Locate the cell with the specified text and output its (X, Y) center coordinate. 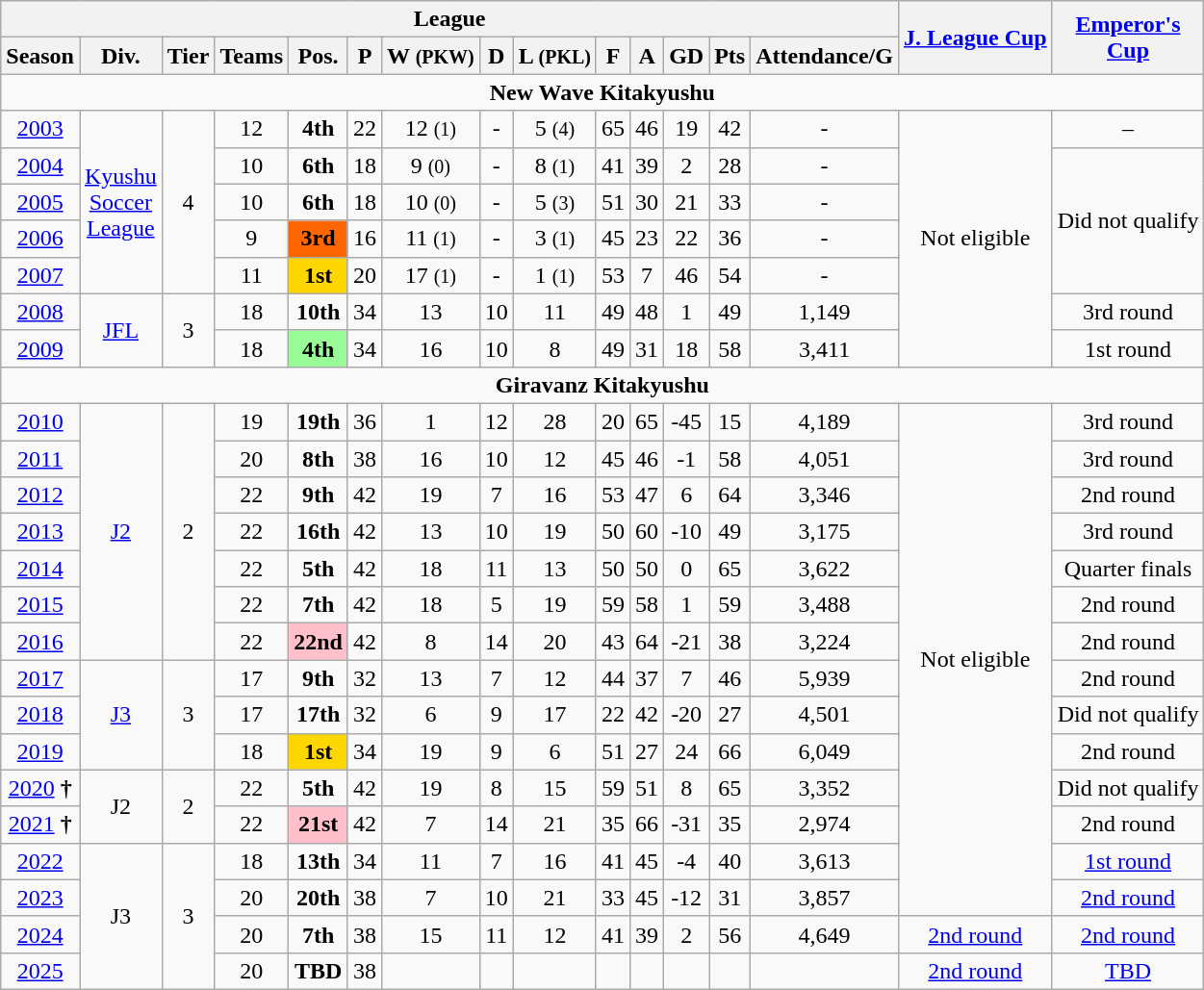
Pos. (319, 56)
Emperor'sCup (1128, 38)
2023 (40, 898)
Season (40, 56)
2008 (40, 312)
3rd (319, 239)
3,224 (825, 642)
4,189 (825, 421)
4,649 (825, 934)
5,939 (825, 678)
22nd (319, 642)
New Wave Kitakyushu (602, 92)
37 (647, 678)
2011 (40, 459)
2020 † (40, 788)
12 (1) (431, 129)
-20 (687, 715)
19th (319, 421)
16th (319, 532)
2009 (40, 348)
D (497, 56)
P (364, 56)
2016 (40, 642)
Pts (730, 56)
-1 (687, 459)
2004 (40, 165)
23 (647, 239)
GD (687, 56)
60 (647, 532)
2014 (40, 569)
2015 (40, 605)
43 (612, 642)
20th (319, 898)
48 (647, 312)
5 (4) (554, 129)
3,613 (825, 861)
21st (319, 825)
54 (730, 275)
3 (1) (554, 239)
3,488 (825, 605)
2010 (40, 421)
17 (1) (431, 275)
L (PKL) (554, 56)
40 (730, 861)
4 (189, 202)
5 (3) (554, 202)
1 (1) (554, 275)
24 (687, 751)
44 (612, 678)
-4 (687, 861)
2012 (40, 495)
2,974 (825, 825)
11 (1) (431, 239)
3,622 (825, 569)
2003 (40, 129)
2017 (40, 678)
Quarter finals (1128, 569)
0 (687, 569)
30 (647, 202)
F (612, 56)
4,051 (825, 459)
-21 (687, 642)
JFL (120, 330)
2019 (40, 751)
10 (0) (431, 202)
3,411 (825, 348)
2013 (40, 532)
2005 (40, 202)
Attendance/G (825, 56)
Giravanz Kitakyushu (602, 385)
8 (1) (554, 165)
Tier (189, 56)
17th (319, 715)
3,352 (825, 788)
1,149 (825, 312)
-31 (687, 825)
Teams (252, 56)
4,501 (825, 715)
2024 (40, 934)
2007 (40, 275)
56 (730, 934)
6,049 (825, 751)
3,175 (825, 532)
10th (319, 312)
8th (319, 459)
-10 (687, 532)
Div. (120, 56)
3,346 (825, 495)
W (PKW) (431, 56)
2006 (40, 239)
League (450, 19)
3,857 (825, 898)
-45 (687, 421)
– (1128, 129)
-12 (687, 898)
2022 (40, 861)
J. League Cup (975, 38)
9 (0) (431, 165)
13th (319, 861)
2021 † (40, 825)
2018 (40, 715)
Kyushu SoccerLeague (120, 202)
2025 (40, 971)
A (647, 56)
47 (647, 495)
5 (497, 605)
